Extract the (x, y) coordinate from the center of the cell holding the provided text.  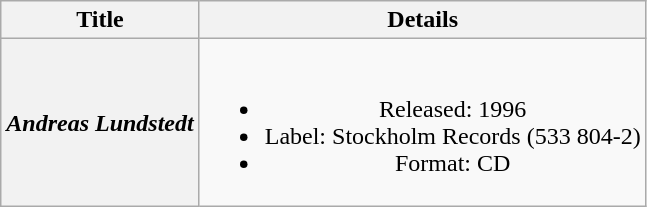
Title (100, 20)
Released: 1996Label: Stockholm Records (533 804-2)Format: CD (422, 122)
Andreas Lundstedt (100, 122)
Details (422, 20)
